Return the (X, Y) coordinate for the center point of the cell that contains the specified text.  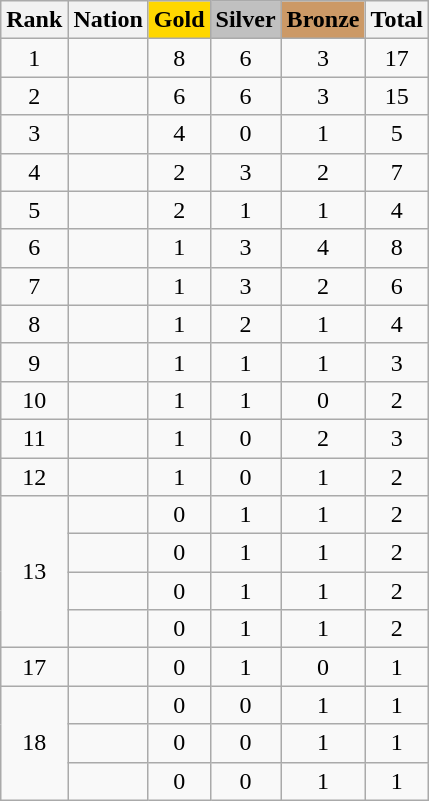
12 (34, 477)
11 (34, 438)
Bronze (323, 20)
18 (34, 743)
Nation (108, 20)
Silver (246, 20)
13 (34, 572)
Rank (34, 20)
10 (34, 400)
Total (397, 20)
Gold (179, 20)
9 (34, 362)
15 (397, 96)
